Detect which cell encompasses the target text, then output its [X, Y] center coordinate. 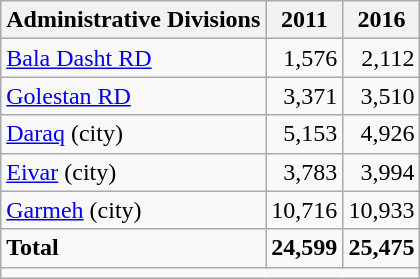
24,599 [304, 248]
4,926 [382, 134]
1,576 [304, 58]
2,112 [382, 58]
Eivar (city) [134, 172]
Daraq (city) [134, 134]
25,475 [382, 248]
Administrative Divisions [134, 20]
10,716 [304, 210]
3,994 [382, 172]
Golestan RD [134, 96]
Total [134, 248]
3,510 [382, 96]
5,153 [304, 134]
2016 [382, 20]
Garmeh (city) [134, 210]
10,933 [382, 210]
3,371 [304, 96]
Bala Dasht RD [134, 58]
2011 [304, 20]
3,783 [304, 172]
